From the cell containing the given text, extract its center point as (X, Y) coordinate. 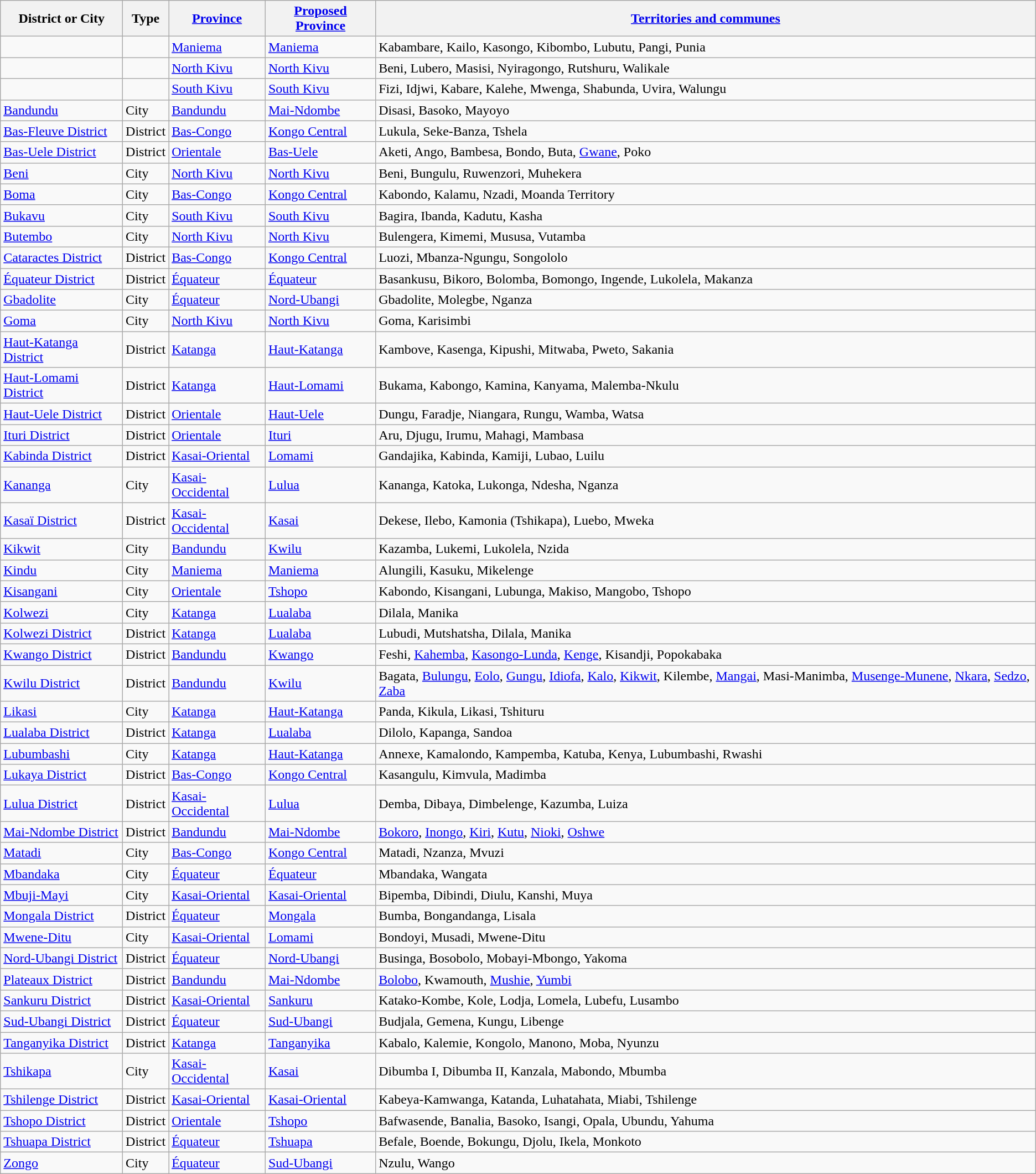
Lubudi, Mutshatsha, Dilala, Manika (706, 633)
Panda, Kikula, Likasi, Tshituru (706, 712)
Fizi, Idjwi, Kabare, Kalehe, Mwenga, Shabunda, Uvira, Walungu (706, 89)
Kazamba, Lukemi, Lukolela, Nzida (706, 549)
Aru, Djugu, Irumu, Mahagi, Mambasa (706, 435)
Kabeya-Kamwanga, Katanda, Luhatahata, Miabi, Tshilenge (706, 1100)
Goma (62, 321)
Type (146, 19)
Tshuapa (320, 1142)
Bukavu (62, 215)
Dekese, Ilebo, Kamonia (Tshikapa), Luebo, Mweka (706, 520)
Kananga (62, 485)
Butembo (62, 236)
Gbadolite, Molegbe, Nganza (706, 300)
Lualaba District (62, 733)
District or City (62, 19)
Bulengera, Kimemi, Mususa, Vutamba (706, 236)
Haut-Uele District (62, 414)
Bagata, Bulungu, Eolo, Gungu, Idiofa, Kalo, Kikwit, Kilembe, Mangai, Masi-Manimba, Musenge-Munene, Nkara, Sedzo, Zaba (706, 683)
Mongala (320, 916)
Bas-Uele (320, 152)
Matadi, Nzanza, Mvuzi (706, 853)
Bokoro, Inongo, Kiri, Kutu, Nioki, Oshwe (706, 832)
Disasi, Basoko, Mayoyo (706, 110)
Beni (62, 173)
Gbadolite (62, 300)
Kabondo, Kisangani, Lubunga, Makiso, Mangobo, Tshopo (706, 591)
Mbandaka (62, 874)
Mongala District (62, 916)
Bipemba, Dibindi, Diulu, Kanshi, Muya (706, 895)
Kwango (320, 654)
Katako-Kombe, Kole, Lodja, Lomela, Lubefu, Lusambo (706, 1000)
Bukama, Kabongo, Kamina, Kanyama, Malemba-Nkulu (706, 385)
Boma (62, 194)
Kambove, Kasenga, Kipushi, Mitwaba, Pweto, Sakania (706, 350)
Sankuru (320, 1000)
Tshuapa District (62, 1142)
Bas-Fleuve District (62, 131)
Bolobo, Kwamouth, Mushie, Yumbi (706, 979)
Ituri District (62, 435)
Basankusu, Bikoro, Bolomba, Bomongo, Ingende, Lukolela, Makanza (706, 278)
Kabambare, Kailo, Kasongo, Kibombo, Lubutu, Pangi, Punia (706, 47)
Kwango District (62, 654)
Dilala, Manika (706, 612)
Haut-Katanga District (62, 350)
Bumba, Bongandanga, Lisala (706, 916)
Beni, Lubero, Masisi, Nyiragongo, Rutshuru, Walikale (706, 68)
Lulua District (62, 804)
Territories and communes (706, 19)
Likasi (62, 712)
Feshi, Kahemba, Kasongo-Lunda, Kenge, Kisandji, Popokabaka (706, 654)
Sankuru District (62, 1000)
Bas-Uele District (62, 152)
Matadi (62, 853)
Nord-Ubangi District (62, 958)
Lubumbashi (62, 754)
Goma, Karisimbi (706, 321)
Bondoyi, Musadi, Mwene-Ditu (706, 937)
Alungili, Kasuku, Mikelenge (706, 570)
Dibumba I, Dibumba II, Kanzala, Mabondo, Mbumba (706, 1072)
Tanganyika (320, 1042)
Budjala, Gemena, Kungu, Libenge (706, 1021)
Bafwasende, Banalia, Basoko, Isangi, Opala, Ubundu, Yahuma (706, 1121)
Tshopo District (62, 1121)
Kabondo, Kalamu, Nzadi, Moanda Territory (706, 194)
Haut-Lomami (320, 385)
Cataractes District (62, 257)
Kasaï District (62, 520)
Dungu, Faradje, Niangara, Rungu, Wamba, Watsa (706, 414)
Kabinda District (62, 456)
Haut-Lomami District (62, 385)
Aketi, Ango, Bambesa, Bondo, Buta, Gwane, Poko (706, 152)
Dilolo, Kapanga, Sandoa (706, 733)
Kisangani (62, 591)
Kasangulu, Kimvula, Madimba (706, 775)
Lukula, Seke-Banza, Tshela (706, 131)
Befale, Boende, Bokungu, Djolu, Ikela, Monkoto (706, 1142)
Tshilenge District (62, 1100)
Nzulu, Wango (706, 1163)
Kananga, Katoka, Lukonga, Ndesha, Nganza (706, 485)
Kolwezi District (62, 633)
Demba, Dibaya, Dimbelenge, Kazumba, Luiza (706, 804)
Lukaya District (62, 775)
Businga, Bosobolo, Mobayi-Mbongo, Yakoma (706, 958)
Kwilu District (62, 683)
Annexe, Kamalondo, Kampemba, Katuba, Kenya, Lubumbashi, Rwashi (706, 754)
Luozi, Mbanza-Ngungu, Songololo (706, 257)
Kikwit (62, 549)
Province (217, 19)
Haut-Uele (320, 414)
Zongo (62, 1163)
Gandajika, Kabinda, Kamiji, Lubao, Luilu (706, 456)
Mwene-Ditu (62, 937)
Tshikapa (62, 1072)
Mbandaka, Wangata (706, 874)
Bagira, Ibanda, Kadutu, Kasha (706, 215)
Mai-Ndombe District (62, 832)
Mbuji-Mayi (62, 895)
Tanganyika District (62, 1042)
Kindu (62, 570)
Kabalo, Kalemie, Kongolo, Manono, Moba, Nyunzu (706, 1042)
Sud-Ubangi District (62, 1021)
Équateur District (62, 278)
Proposed Province (320, 19)
Kolwezi (62, 612)
Beni, Bungulu, Ruwenzori, Muhekera (706, 173)
Ituri (320, 435)
Plateaux District (62, 979)
